Output the [X, Y] coordinate of the center of the cell containing the given text.  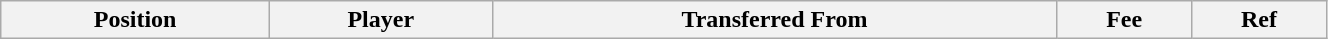
Fee [1124, 20]
Position [136, 20]
Ref [1260, 20]
Player [380, 20]
Transferred From [774, 20]
